Provide the (x, y) coordinate of the cell's center where the given text is located.  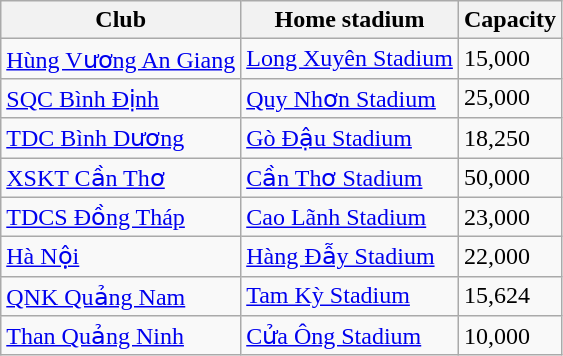
Hà Nội (121, 257)
25,000 (510, 98)
23,000 (510, 217)
Hàng Đẫy Stadium (350, 257)
Club (121, 20)
Gò Đậu Stadium (350, 138)
Hùng Vương An Giang (121, 59)
22,000 (510, 257)
TDCS Đồng Tháp (121, 217)
15,624 (510, 296)
Home stadium (350, 20)
15,000 (510, 59)
10,000 (510, 336)
18,250 (510, 138)
Long Xuyên Stadium (350, 59)
Capacity (510, 20)
Cần Thơ Stadium (350, 178)
Cửa Ông Stadium (350, 336)
Than Quảng Ninh (121, 336)
TDC Bình Dương (121, 138)
QNK Quảng Nam (121, 296)
SQC Bình Định (121, 98)
Quy Nhơn Stadium (350, 98)
50,000 (510, 178)
Cao Lãnh Stadium (350, 217)
XSKT Cần Thơ (121, 178)
Tam Kỳ Stadium (350, 296)
